From the cell containing the given text, extract its center point as [X, Y] coordinate. 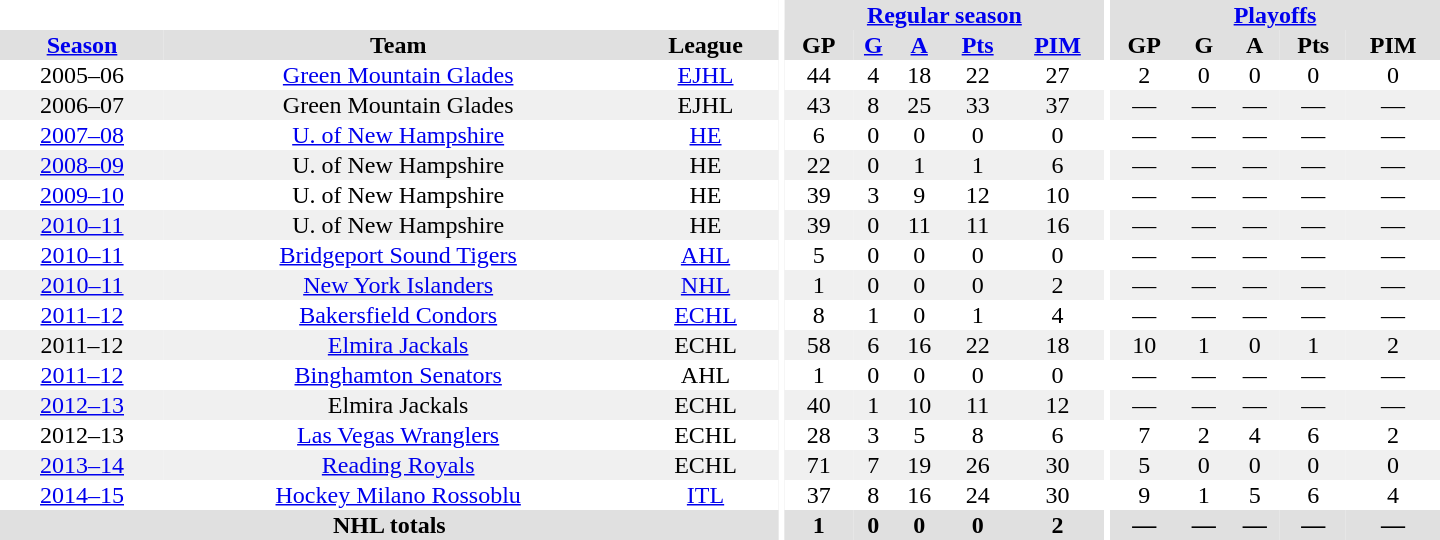
League [705, 45]
71 [818, 465]
Bridgeport Sound Tigers [398, 255]
2007–08 [82, 135]
Bakersfield Condors [398, 315]
2009–10 [82, 195]
2008–09 [82, 165]
40 [818, 405]
ITL [705, 495]
Binghamton Senators [398, 375]
2005–06 [82, 75]
Regular season [944, 15]
19 [920, 465]
Reading Royals [398, 465]
NHL totals [390, 525]
Season [82, 45]
Hockey Milano Rossoblu [398, 495]
26 [978, 465]
58 [818, 345]
2014–15 [82, 495]
43 [818, 105]
25 [920, 105]
27 [1058, 75]
28 [818, 435]
Playoffs [1275, 15]
NHL [705, 285]
2006–07 [82, 105]
2013–14 [82, 465]
24 [978, 495]
Team [398, 45]
New York Islanders [398, 285]
33 [978, 105]
44 [818, 75]
Las Vegas Wranglers [398, 435]
